Find where the given text appears and provide that cell's center as [x, y] coordinate. 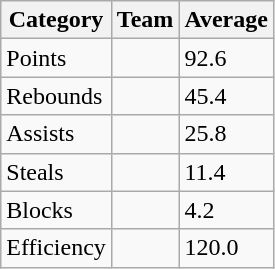
92.6 [226, 58]
Efficiency [56, 248]
Blocks [56, 210]
120.0 [226, 248]
Team [145, 20]
Category [56, 20]
4.2 [226, 210]
45.4 [226, 96]
Average [226, 20]
11.4 [226, 172]
Rebounds [56, 96]
Steals [56, 172]
Points [56, 58]
Assists [56, 134]
25.8 [226, 134]
